Scan for the cell matching the given text and deliver its (X, Y) coordinate at center. 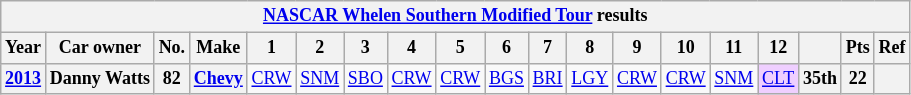
4 (412, 48)
35th (820, 78)
Car owner (100, 48)
Make (218, 48)
Pts (858, 48)
NASCAR Whelen Southern Modified Tour results (456, 16)
2 (320, 48)
5 (460, 48)
7 (548, 48)
82 (172, 78)
BGS (507, 78)
22 (858, 78)
Ref (892, 48)
3 (366, 48)
BRI (548, 78)
2013 (24, 78)
Danny Watts (100, 78)
LGY (590, 78)
SBO (366, 78)
10 (686, 48)
6 (507, 48)
9 (638, 48)
1 (272, 48)
Year (24, 48)
Chevy (218, 78)
12 (778, 48)
8 (590, 48)
CLT (778, 78)
11 (734, 48)
No. (172, 48)
